Capture the cell that displays the provided text and extract its (x, y) central coordinate. 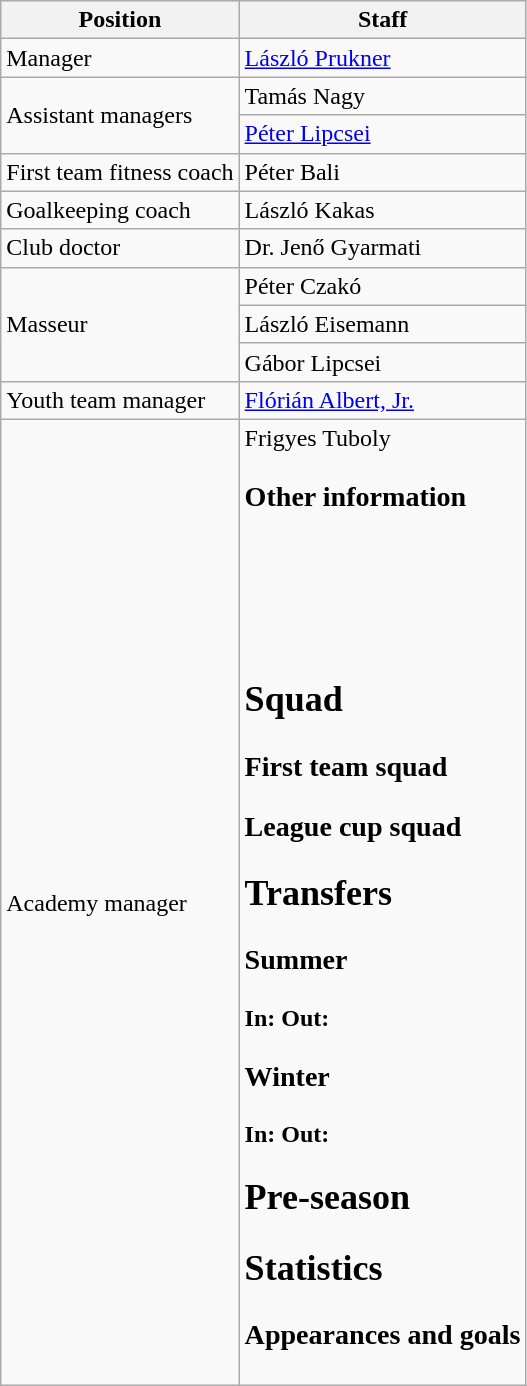
Manager (120, 58)
Academy manager (120, 902)
Staff (382, 20)
Tamás Nagy (382, 96)
Youth team manager (120, 400)
First team fitness coach (120, 172)
Péter Czakó (382, 286)
Assistant managers (120, 115)
László Kakas (382, 210)
Gábor Lipcsei (382, 362)
Position (120, 20)
Péter Lipcsei (382, 134)
Dr. Jenő Gyarmati (382, 248)
Flórián Albert, Jr. (382, 400)
László Prukner (382, 58)
Club doctor (120, 248)
László Eisemann (382, 324)
Péter Bali (382, 172)
Goalkeeping coach (120, 210)
Masseur (120, 324)
